Return [x, y] of the center of cell containing provided text 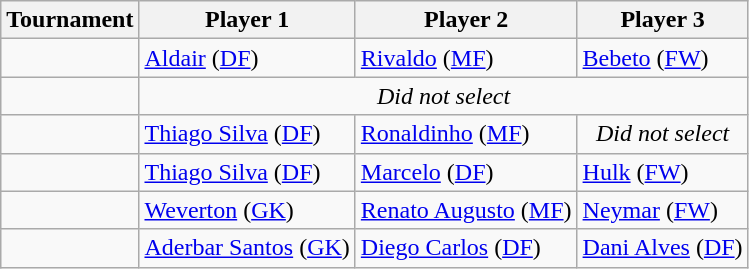
Weverton (GK) [247, 210]
Aderbar Santos (GK) [247, 248]
Hulk (FW) [662, 172]
Dani Alves (DF) [662, 248]
Marcelo (DF) [466, 172]
Tournament [70, 20]
Diego Carlos (DF) [466, 248]
Neymar (FW) [662, 210]
Player 3 [662, 20]
Aldair (DF) [247, 58]
Bebeto (FW) [662, 58]
Player 2 [466, 20]
Ronaldinho (MF) [466, 134]
Rivaldo (MF) [466, 58]
Renato Augusto (MF) [466, 210]
Player 1 [247, 20]
